Return the (x, y) coordinate for the center point of the cell that contains the specified text.  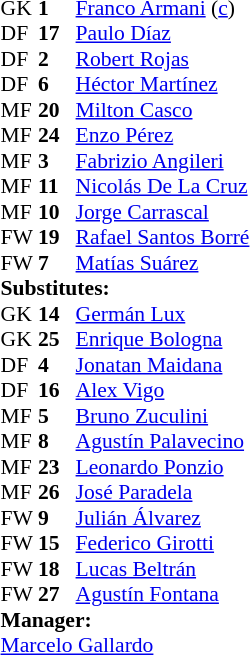
Jonatan Maidana (163, 365)
3 (57, 161)
4 (57, 365)
26 (57, 493)
27 (57, 595)
18 (57, 569)
17 (57, 33)
Enzo Pérez (163, 135)
Jorge Carrascal (163, 212)
2 (57, 59)
Substitutes: (126, 289)
Enrique Bologna (163, 339)
20 (57, 110)
Manager: (126, 620)
5 (57, 416)
Fabrizio Angileri (163, 161)
10 (57, 212)
8 (57, 441)
16 (57, 391)
Agustín Palavecino (163, 441)
Alex Vigo (163, 391)
25 (57, 339)
11 (57, 187)
Germán Lux (163, 314)
José Paradela (163, 493)
Paulo Díaz (163, 33)
Bruno Zuculini (163, 416)
6 (57, 85)
24 (57, 135)
Robert Rojas (163, 59)
Matías Suárez (163, 263)
Milton Casco (163, 110)
Héctor Martínez (163, 85)
Agustín Fontana (163, 595)
Julián Álvarez (163, 518)
9 (57, 518)
19 (57, 237)
23 (57, 467)
Federico Girotti (163, 543)
Leonardo Ponzio (163, 467)
15 (57, 543)
Rafael Santos Borré (163, 237)
Nicolás De La Cruz (163, 187)
Lucas Beltrán (163, 569)
14 (57, 314)
7 (57, 263)
